Provide the (X, Y) coordinate of the cell's center where the given text is located.  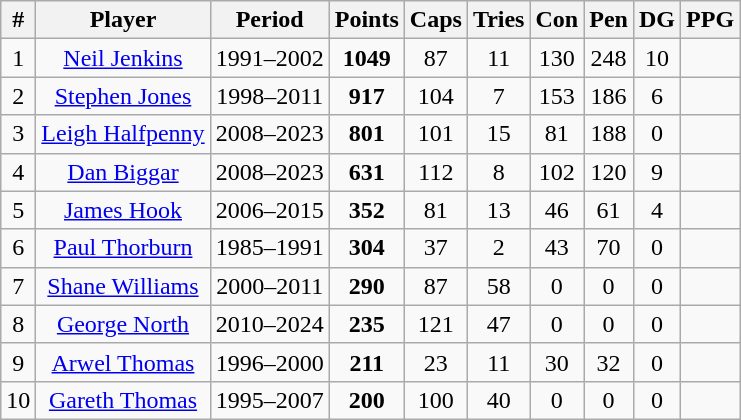
Caps (436, 20)
1998–2011 (270, 96)
112 (436, 172)
101 (436, 134)
Tries (498, 20)
186 (609, 96)
40 (498, 400)
# (18, 20)
5 (18, 210)
130 (557, 58)
Gareth Thomas (123, 400)
23 (436, 362)
Pen (609, 20)
211 (366, 362)
George North (123, 324)
32 (609, 362)
58 (498, 286)
Period (270, 20)
352 (366, 210)
102 (557, 172)
1985–1991 (270, 248)
15 (498, 134)
1 (18, 58)
801 (366, 134)
100 (436, 400)
917 (366, 96)
104 (436, 96)
Leigh Halfpenny (123, 134)
631 (366, 172)
PPG (710, 20)
304 (366, 248)
61 (609, 210)
30 (557, 362)
188 (609, 134)
153 (557, 96)
James Hook (123, 210)
1995–2007 (270, 400)
Player (123, 20)
2006–2015 (270, 210)
43 (557, 248)
1996–2000 (270, 362)
3 (18, 134)
Arwel Thomas (123, 362)
47 (498, 324)
Dan Biggar (123, 172)
46 (557, 210)
70 (609, 248)
2010–2024 (270, 324)
120 (609, 172)
Shane Williams (123, 286)
1049 (366, 58)
235 (366, 324)
200 (366, 400)
Points (366, 20)
Neil Jenkins (123, 58)
37 (436, 248)
2000–2011 (270, 286)
DG (656, 20)
Con (557, 20)
13 (498, 210)
121 (436, 324)
1991–2002 (270, 58)
Stephen Jones (123, 96)
248 (609, 58)
290 (366, 286)
Paul Thorburn (123, 248)
